Identify which cell holds the provided text, then report its [x, y] central coordinate. 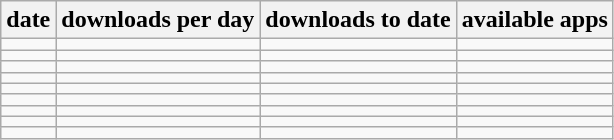
available apps [534, 20]
date [28, 20]
downloads per day [158, 20]
downloads to date [358, 20]
